Capture the cell that displays the provided text and extract its (x, y) central coordinate. 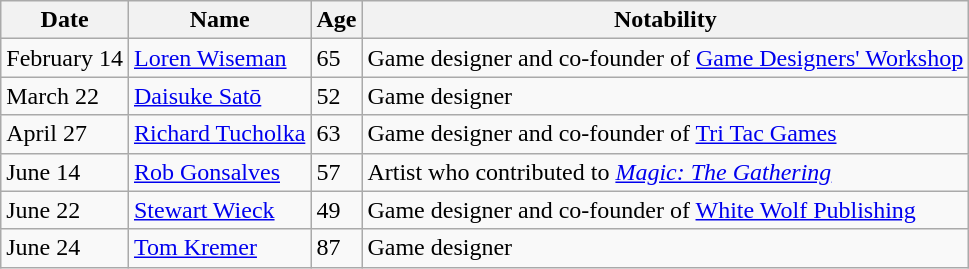
52 (336, 96)
Stewart Wieck (219, 210)
Game designer and co-founder of Tri Tac Games (666, 134)
Tom Kremer (219, 248)
Artist who contributed to Magic: The Gathering (666, 172)
Game designer and co-founder of Game Designers' Workshop (666, 58)
49 (336, 210)
63 (336, 134)
February 14 (65, 58)
57 (336, 172)
Name (219, 20)
Richard Tucholka (219, 134)
Daisuke Satō (219, 96)
65 (336, 58)
Notability (666, 20)
Age (336, 20)
Rob Gonsalves (219, 172)
Date (65, 20)
87 (336, 248)
June 14 (65, 172)
March 22 (65, 96)
Game designer and co-founder of White Wolf Publishing (666, 210)
April 27 (65, 134)
June 24 (65, 248)
Loren Wiseman (219, 58)
June 22 (65, 210)
